Find where the given text appears and provide that cell's center as [X, Y] coordinate. 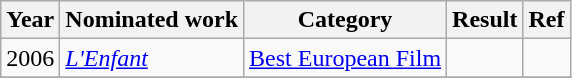
L'Enfant [152, 58]
Year [30, 20]
Result [485, 20]
Best European Film [346, 58]
2006 [30, 58]
Ref [546, 20]
Category [346, 20]
Nominated work [152, 20]
